Output the (x, y) coordinate of the center of the cell containing the given text.  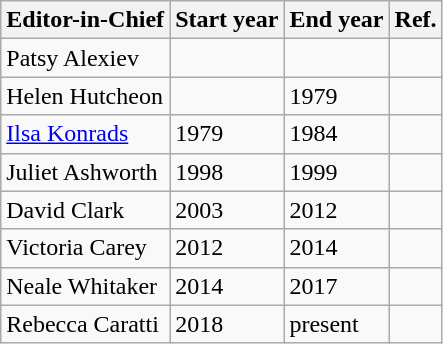
Patsy Alexiev (86, 58)
Ilsa Konrads (86, 134)
Victoria Carey (86, 248)
Editor-in-Chief (86, 20)
2018 (227, 324)
Ref. (416, 20)
1998 (227, 172)
David Clark (86, 210)
End year (336, 20)
1999 (336, 172)
1984 (336, 134)
2017 (336, 286)
Neale Whitaker (86, 286)
Start year (227, 20)
Juliet Ashworth (86, 172)
Rebecca Caratti (86, 324)
2003 (227, 210)
present (336, 324)
Helen Hutcheon (86, 96)
